Provide the [x, y] coordinate of the cell's center where the given text is located.  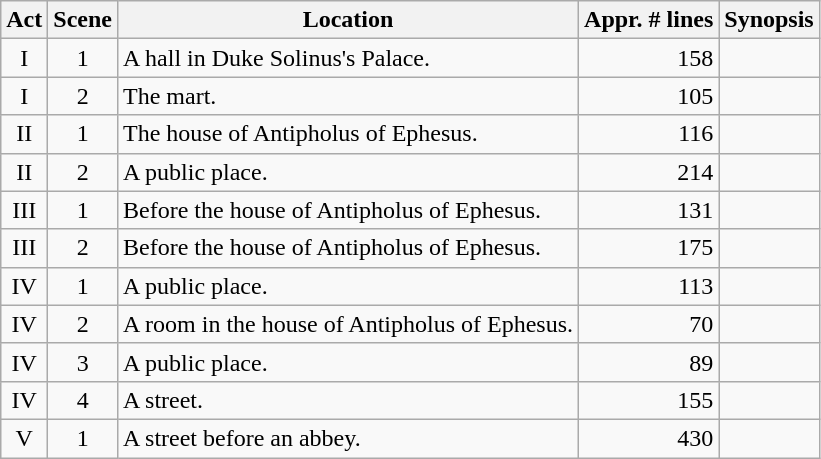
A street before an abbey. [348, 438]
Synopsis [769, 20]
Scene [83, 20]
105 [649, 96]
175 [649, 248]
A hall in Duke Solinus's Palace. [348, 58]
3 [83, 362]
116 [649, 134]
89 [649, 362]
113 [649, 286]
The house of Antipholus of Ephesus. [348, 134]
158 [649, 58]
The mart. [348, 96]
430 [649, 438]
4 [83, 400]
70 [649, 324]
214 [649, 172]
A street. [348, 400]
Location [348, 20]
155 [649, 400]
V [24, 438]
131 [649, 210]
A room in the house of Antipholus of Ephesus. [348, 324]
Appr. # lines [649, 20]
Act [24, 20]
